For the text-containing cell, return its midpoint in (x, y) coordinate format. 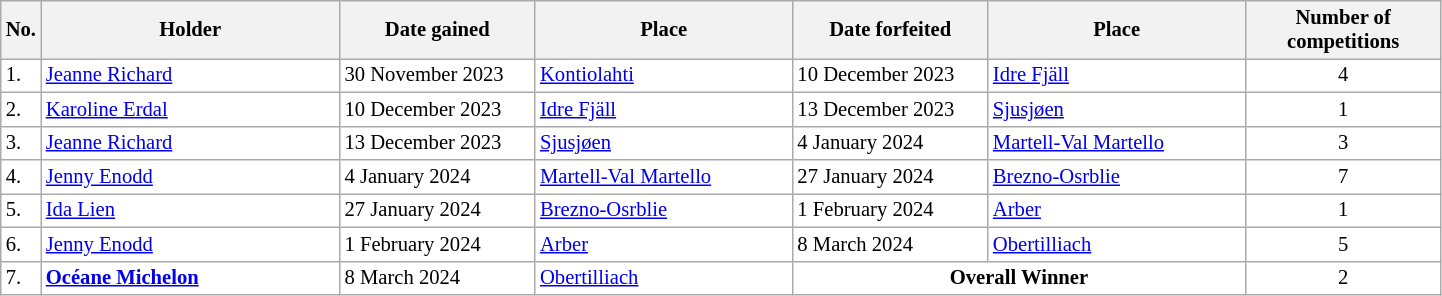
Date gained (438, 29)
Karoline Erdal (190, 109)
3 (1342, 143)
7 (1342, 177)
5 (1342, 244)
4 (1342, 75)
6. (21, 244)
5. (21, 210)
Number of competitions (1342, 29)
Overall Winner (1018, 278)
3. (21, 143)
Ida Lien (190, 210)
Kontiolahti (664, 75)
Océane Michelon (190, 278)
30 November 2023 (438, 75)
2 (1342, 278)
2. (21, 109)
7. (21, 278)
Date forfeited (890, 29)
1. (21, 75)
Holder (190, 29)
No. (21, 29)
4. (21, 177)
